Provide the (x, y) coordinate of the cell's center where the given text is located.  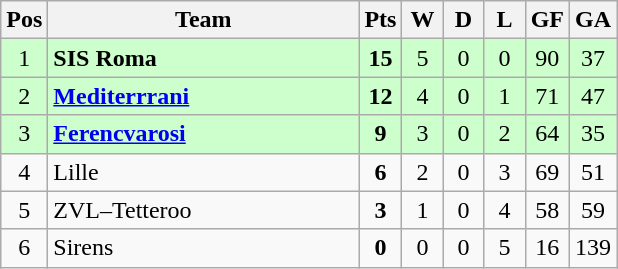
Team (204, 20)
51 (594, 172)
90 (547, 58)
64 (547, 134)
Pts (380, 20)
9 (380, 134)
59 (594, 210)
15 (380, 58)
58 (547, 210)
GA (594, 20)
SIS Roma (204, 58)
Ferencvarosi (204, 134)
35 (594, 134)
139 (594, 248)
ZVL–Tetteroo (204, 210)
Mediterrrani (204, 96)
47 (594, 96)
W (422, 20)
GF (547, 20)
71 (547, 96)
Pos (24, 20)
Lille (204, 172)
69 (547, 172)
16 (547, 248)
12 (380, 96)
37 (594, 58)
Sirens (204, 248)
D (464, 20)
L (504, 20)
